Output the (x, y) coordinate of the center of the cell containing the given text.  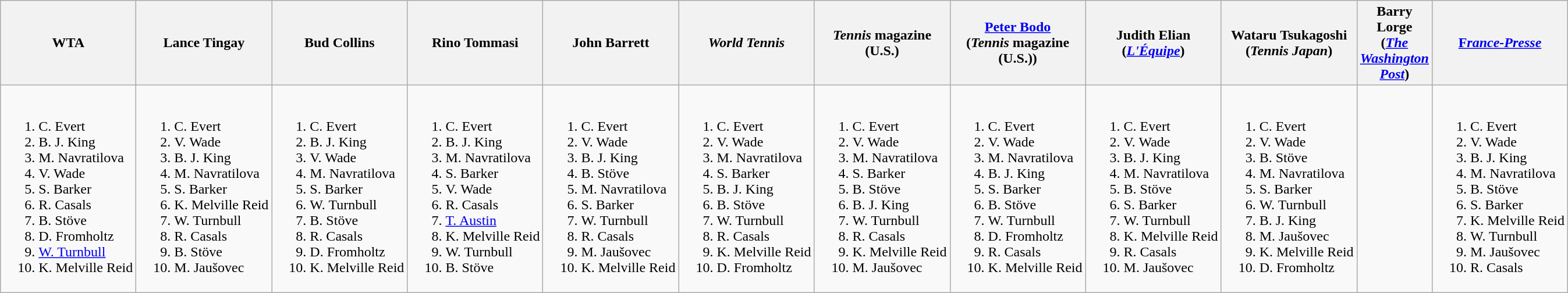
WTA (69, 43)
C. Evert V. Wade B. J. King B. Stöve M. Navratilova S. Barker W. Turnbull R. Casals M. Jaušovec K. Melville Reid (611, 189)
World Tennis (746, 43)
C. Evert V. Wade B. Stöve M. Navratilova S. Barker W. Turnbull B. J. King M. Jaušovec K. Melville Reid D. Fromholtz (1289, 189)
France-Presse (1499, 43)
Peter Bodo(Tennis magazine(U.S.)) (1017, 43)
Barry Lorge(The Washington Post) (1395, 43)
C. Evert V. Wade M. Navratilova S. Barker B. J. King B. Stöve W. Turnbull R. Casals K. Melville Reid D. Fromholtz (746, 189)
C. Evert V. Wade M. Navratilova S. Barker B. Stöve B. J. King W. Turnbull R. Casals K. Melville Reid M. Jaušovec (882, 189)
C. Evert B. J. King M. Navratilova S. Barker V. Wade R. Casals T. Austin K. Melville Reid W. Turnbull B. Stöve (475, 189)
Judith Elian(L'Équipe) (1154, 43)
C. Evert V. Wade B. J. King M. Navratilova S. Barker K. Melville Reid W. Turnbull R. Casals B. Stöve M. Jaušovec (204, 189)
Lance Tingay (204, 43)
Tennis magazine(U.S.) (882, 43)
John Barrett (611, 43)
Rino Tommasi (475, 43)
C. Evert B. J. King V. Wade M. Navratilova S. Barker W. Turnbull B. Stöve R. Casals D. Fromholtz K. Melville Reid (340, 189)
C. Evert V. Wade M. Navratilova B. J. King S. Barker B. Stöve W. Turnbull D. Fromholtz R. Casals K. Melville Reid (1017, 189)
Wataru Tsukagoshi(Tennis Japan) (1289, 43)
C. Evert V. Wade B. J. King M. Navratilova B. Stöve S. Barker K. Melville Reid W. Turnbull M. Jaušovec R. Casals (1499, 189)
Bud Collins (340, 43)
C. Evert B. J. King M. Navratilova V. Wade S. Barker R. Casals B. Stöve D. Fromholtz W. Turnbull K. Melville Reid (69, 189)
C. Evert V. Wade B. J. King M. Navratilova B. Stöve S. Barker W. Turnbull K. Melville Reid R. Casals M. Jaušovec (1154, 189)
